Locate the cell with the specified text and output its (X, Y) center coordinate. 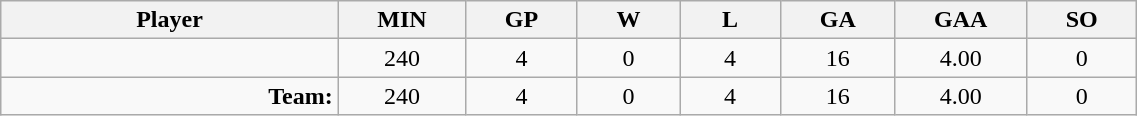
SO (1081, 20)
Player (170, 20)
W (628, 20)
GA (838, 20)
MIN (402, 20)
Team: (170, 96)
L (730, 20)
GAA (961, 20)
GP (522, 20)
